Extract the (X, Y) coordinate from the center of the cell holding the provided text.  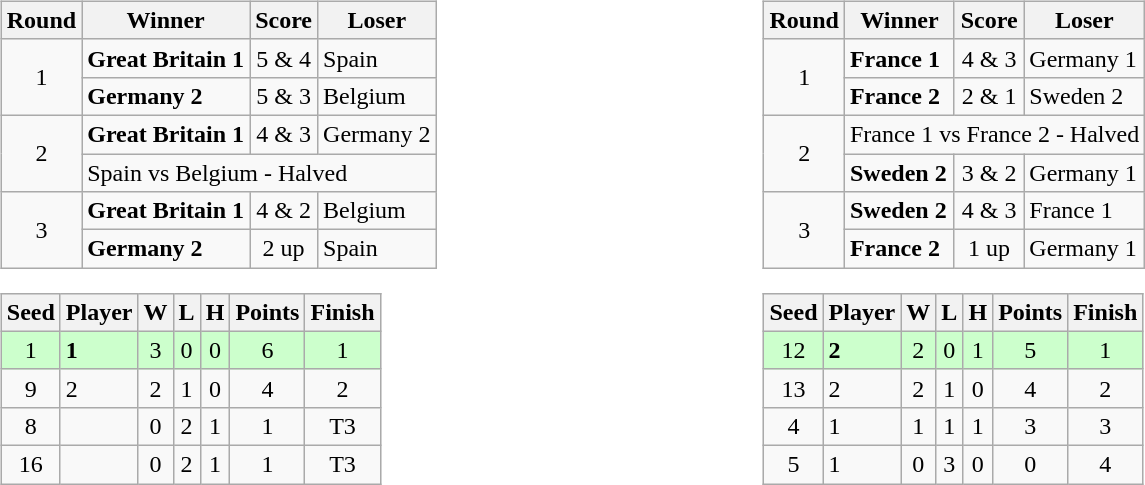
4 & 2 (284, 211)
1 up (988, 249)
8 (30, 426)
5 & 4 (284, 58)
3 & 2 (988, 173)
12 (794, 350)
9 (30, 388)
2 up (284, 249)
6 (268, 350)
5 & 3 (284, 96)
2 & 1 (988, 96)
13 (794, 388)
Spain vs Belgium - Halved (259, 173)
France 1 vs France 2 - Halved (994, 134)
16 (30, 464)
